Scan for the cell matching the given text and deliver its [X, Y] coordinate at center. 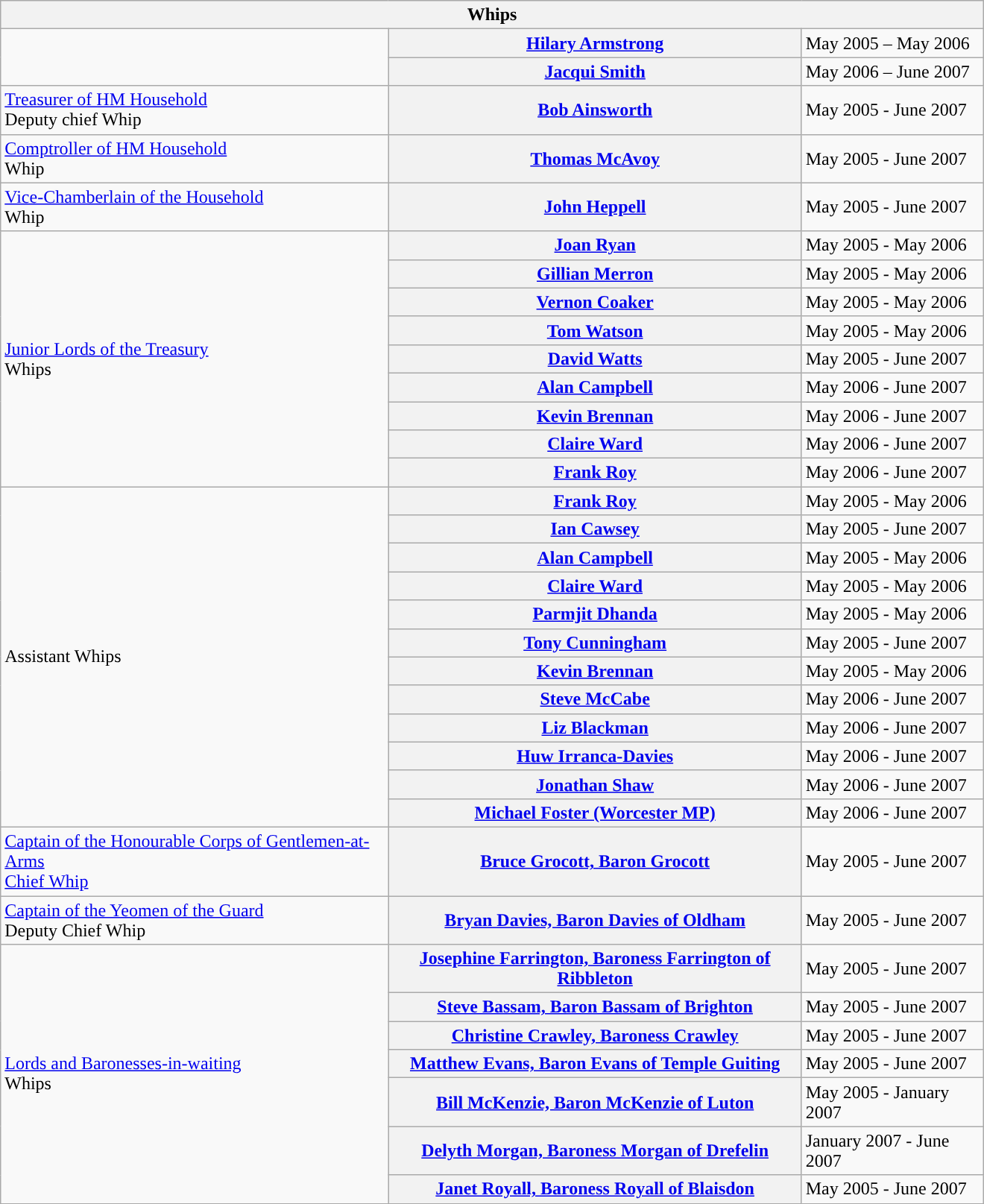
May 2006 – June 2007 [892, 72]
Matthew Evans, Baron Evans of Temple Guiting [595, 1064]
Treasurer of HM Household Deputy chief Whip [195, 110]
Vice-Chamberlain of the HouseholdWhip [195, 207]
Parmjit Dhanda [595, 614]
Bryan Davies, Baron Davies of Oldham [595, 920]
May 2005 - January 2007 [892, 1102]
Christine Crawley, Baroness Crawley [595, 1036]
Josephine Farrington, Baroness Farrington of Ribbleton [595, 969]
Assistant Whips [195, 658]
David Watts [595, 359]
Junior Lords of the TreasuryWhips [195, 359]
Tony Cunningham [595, 643]
Ian Cawsey [595, 529]
January 2007 - June 2007 [892, 1151]
Delyth Morgan, Baroness Morgan of Drefelin [595, 1151]
Tom Watson [595, 330]
Hilary Armstrong [595, 43]
Thomas McAvoy [595, 158]
Bob Ainsworth [595, 110]
Jacqui Smith [595, 72]
Janet Royall, Baroness Royall of Blaisdon [595, 1189]
Captain of the Honourable Corps of Gentlemen-at-ArmsChief Whip [195, 861]
Whips [492, 15]
Comptroller of HM HouseholdWhip [195, 158]
Michael Foster (Worcester MP) [595, 813]
Liz Blackman [595, 728]
Vernon Coaker [595, 302]
Huw Irranca-Davies [595, 756]
Steve Bassam, Baron Bassam of Brighton [595, 1007]
Bill McKenzie, Baron McKenzie of Luton [595, 1102]
Bruce Grocott, Baron Grocott [595, 861]
John Heppell [595, 207]
Jonathan Shaw [595, 784]
Gillian Merron [595, 274]
May 2005 – May 2006 [892, 43]
Steve McCabe [595, 699]
Joan Ryan [595, 245]
Lords and Baronesses-in-waitingWhips [195, 1074]
Captain of the Yeomen of the GuardDeputy Chief Whip [195, 920]
